From the cell containing the given text, extract its center point as [x, y] coordinate. 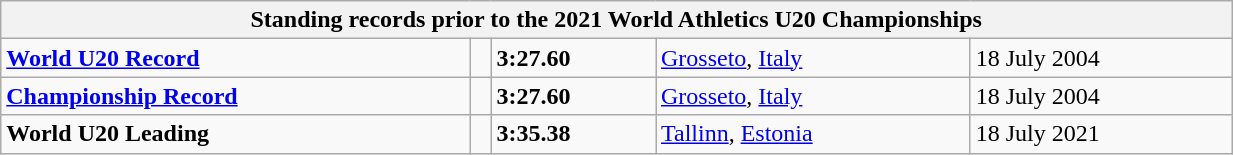
World U20 Leading [236, 134]
Tallinn, Estonia [814, 134]
Championship Record [236, 96]
18 July 2021 [1100, 134]
World U20 Record [236, 58]
3:35.38 [573, 134]
Standing records prior to the 2021 World Athletics U20 Championships [616, 20]
